Extract the [X, Y] coordinate from the center of the cell holding the provided text.  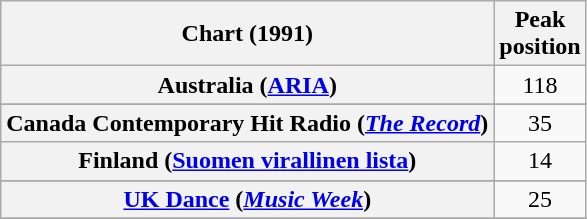
14 [540, 161]
UK Dance (Music Week) [248, 199]
Finland (Suomen virallinen lista) [248, 161]
35 [540, 123]
Chart (1991) [248, 34]
118 [540, 85]
25 [540, 199]
Peakposition [540, 34]
Canada Contemporary Hit Radio (The Record) [248, 123]
Australia (ARIA) [248, 85]
